Return the (X, Y) coordinate for the center point of the cell that contains the specified text.  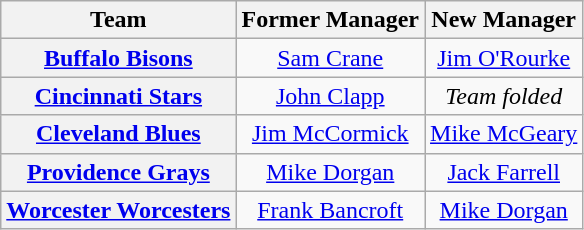
Former Manager (330, 20)
Team folded (504, 96)
Jim O'Rourke (504, 58)
New Manager (504, 20)
Jim McCormick (330, 134)
Frank Bancroft (330, 210)
Worcester Worcesters (118, 210)
Buffalo Bisons (118, 58)
Cleveland Blues (118, 134)
Jack Farrell (504, 172)
Cincinnati Stars (118, 96)
Mike McGeary (504, 134)
John Clapp (330, 96)
Providence Grays (118, 172)
Sam Crane (330, 58)
Team (118, 20)
